Locate the cell with the specified text and output its [X, Y] center coordinate. 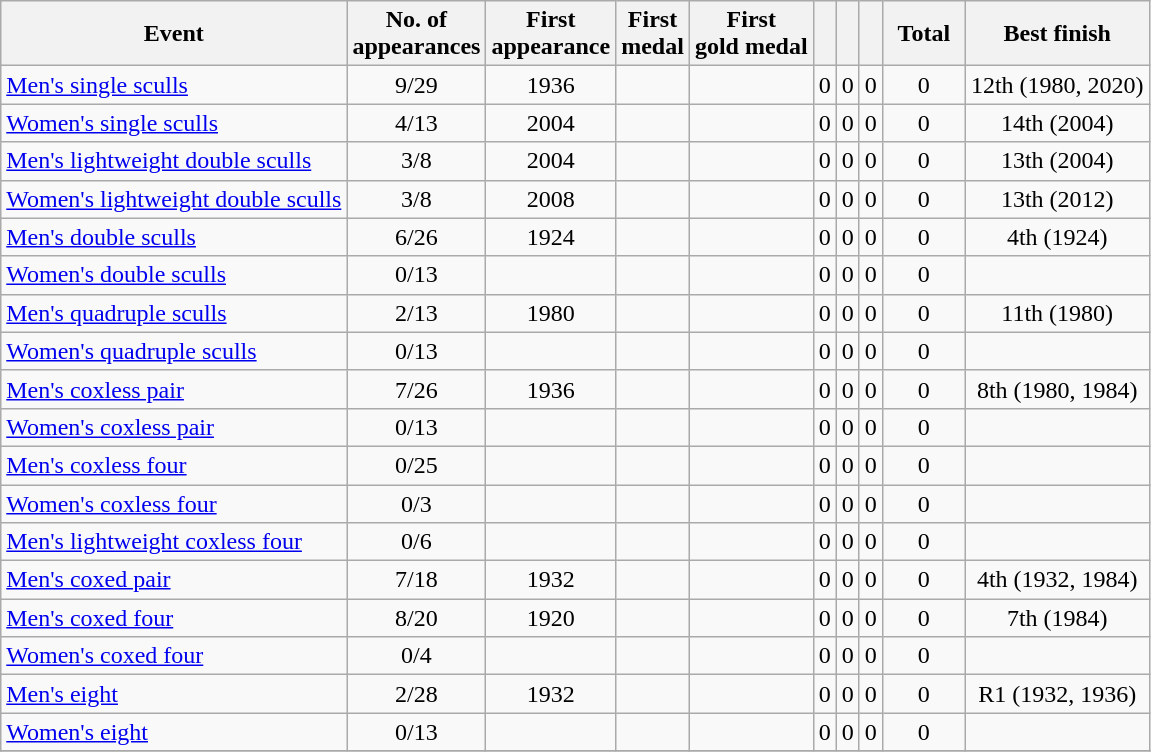
Men's eight [174, 694]
Women's eight [174, 732]
Men's coxed pair [174, 580]
9/29 [416, 85]
Women's coxless four [174, 503]
Best finish [1057, 34]
Men's single sculls [174, 85]
0/6 [416, 542]
No. ofappearances [416, 34]
Event [174, 34]
Women's coxless pair [174, 427]
12th (1980, 2020) [1057, 85]
Men's coxless pair [174, 389]
2/13 [416, 313]
7/26 [416, 389]
0/25 [416, 465]
Women's single sculls [174, 123]
2008 [551, 199]
13th (2004) [1057, 161]
0/4 [416, 656]
14th (2004) [1057, 123]
Men's coxless four [174, 465]
8th (1980, 1984) [1057, 389]
Women's double sculls [174, 275]
6/26 [416, 237]
1980 [551, 313]
Men's coxed four [174, 618]
11th (1980) [1057, 313]
8/20 [416, 618]
4th (1932, 1984) [1057, 580]
Firstgold medal [751, 34]
4/13 [416, 123]
Firstmedal [653, 34]
Men's lightweight double sculls [174, 161]
13th (2012) [1057, 199]
Men's double sculls [174, 237]
R1 (1932, 1936) [1057, 694]
1924 [551, 237]
4th (1924) [1057, 237]
Women's coxed four [174, 656]
7/18 [416, 580]
Firstappearance [551, 34]
Men's lightweight coxless four [174, 542]
Women's quadruple sculls [174, 351]
0/3 [416, 503]
Men's quadruple sculls [174, 313]
2/28 [416, 694]
Total [924, 34]
Women's lightweight double sculls [174, 199]
1920 [551, 618]
7th (1984) [1057, 618]
